Return the (X, Y) coordinate for the center point of the cell that contains the specified text.  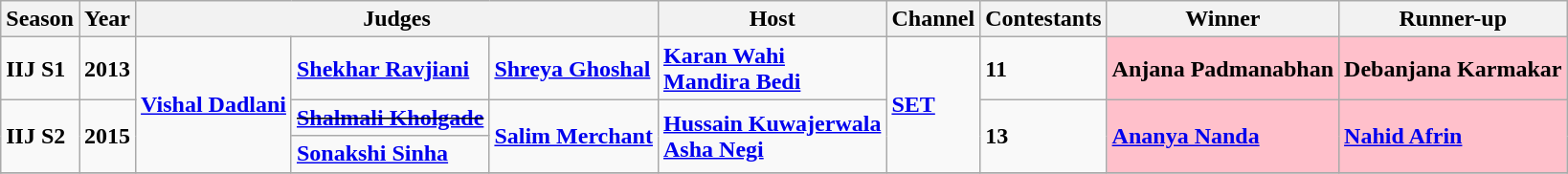
Winner (1222, 19)
Hussain KuwajerwalaAsha Negi (772, 136)
Runner-up (1453, 19)
Shekhar Ravjiani (390, 69)
Nahid Afrin (1453, 136)
Shreya Ghoshal (574, 69)
13 (1043, 136)
IIJ S1 (40, 69)
IIJ S2 (40, 136)
SET (933, 105)
Debanjana Karmakar (1453, 69)
Contestants (1043, 19)
Channel (933, 19)
Sonakshi Sinha (390, 154)
Vishal Dadlani (214, 105)
2013 (107, 69)
2015 (107, 136)
Anjana Padmanabhan (1222, 69)
Karan WahiMandira Bedi (772, 69)
Year (107, 19)
Ananya Nanda (1222, 136)
Host (772, 19)
Season (40, 19)
Salim Merchant (574, 136)
11 (1043, 69)
Shalmali Kholgade (390, 118)
Judges (397, 19)
